Locate the cell with the specified text and output its [x, y] center coordinate. 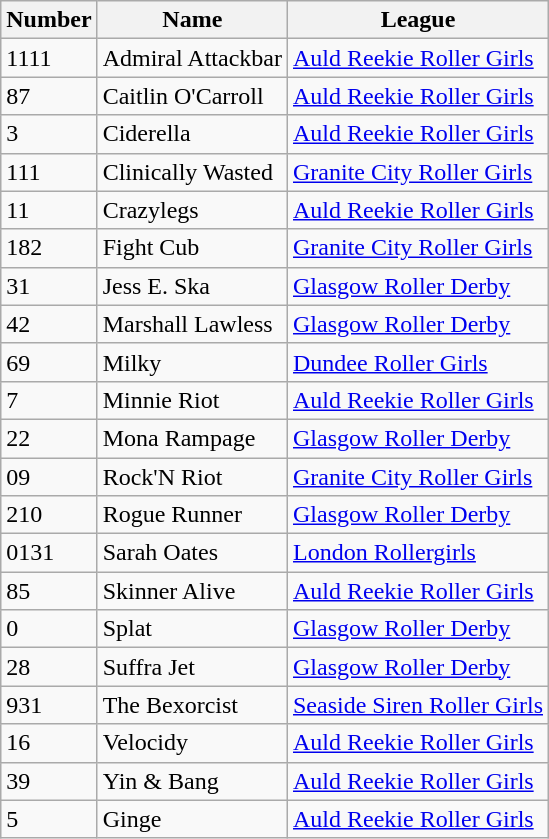
69 [49, 362]
85 [49, 591]
Seaside Siren Roller Girls [418, 705]
The Bexorcist [192, 705]
42 [49, 324]
Ciderella [192, 134]
16 [49, 743]
Velocidy [192, 743]
182 [49, 248]
Suffra Jet [192, 667]
0 [49, 629]
3 [49, 134]
5 [49, 819]
Splat [192, 629]
7 [49, 400]
Dundee Roller Girls [418, 362]
Ginge [192, 819]
111 [49, 172]
87 [49, 96]
31 [49, 286]
Name [192, 20]
Yin & Bang [192, 781]
Clinically Wasted [192, 172]
Minnie Riot [192, 400]
Caitlin O'Carroll [192, 96]
Jess E. Ska [192, 286]
11 [49, 210]
22 [49, 438]
Milky [192, 362]
Rogue Runner [192, 515]
Marshall Lawless [192, 324]
Crazylegs [192, 210]
Admiral Attackbar [192, 58]
Rock'N Riot [192, 477]
Sarah Oates [192, 553]
League [418, 20]
0131 [49, 553]
1111 [49, 58]
210 [49, 515]
Number [49, 20]
Fight Cub [192, 248]
28 [49, 667]
Skinner Alive [192, 591]
39 [49, 781]
09 [49, 477]
Mona Rampage [192, 438]
London Rollergirls [418, 553]
931 [49, 705]
